Determine the [X, Y] coordinate at the center of the cell enclosing the given text.  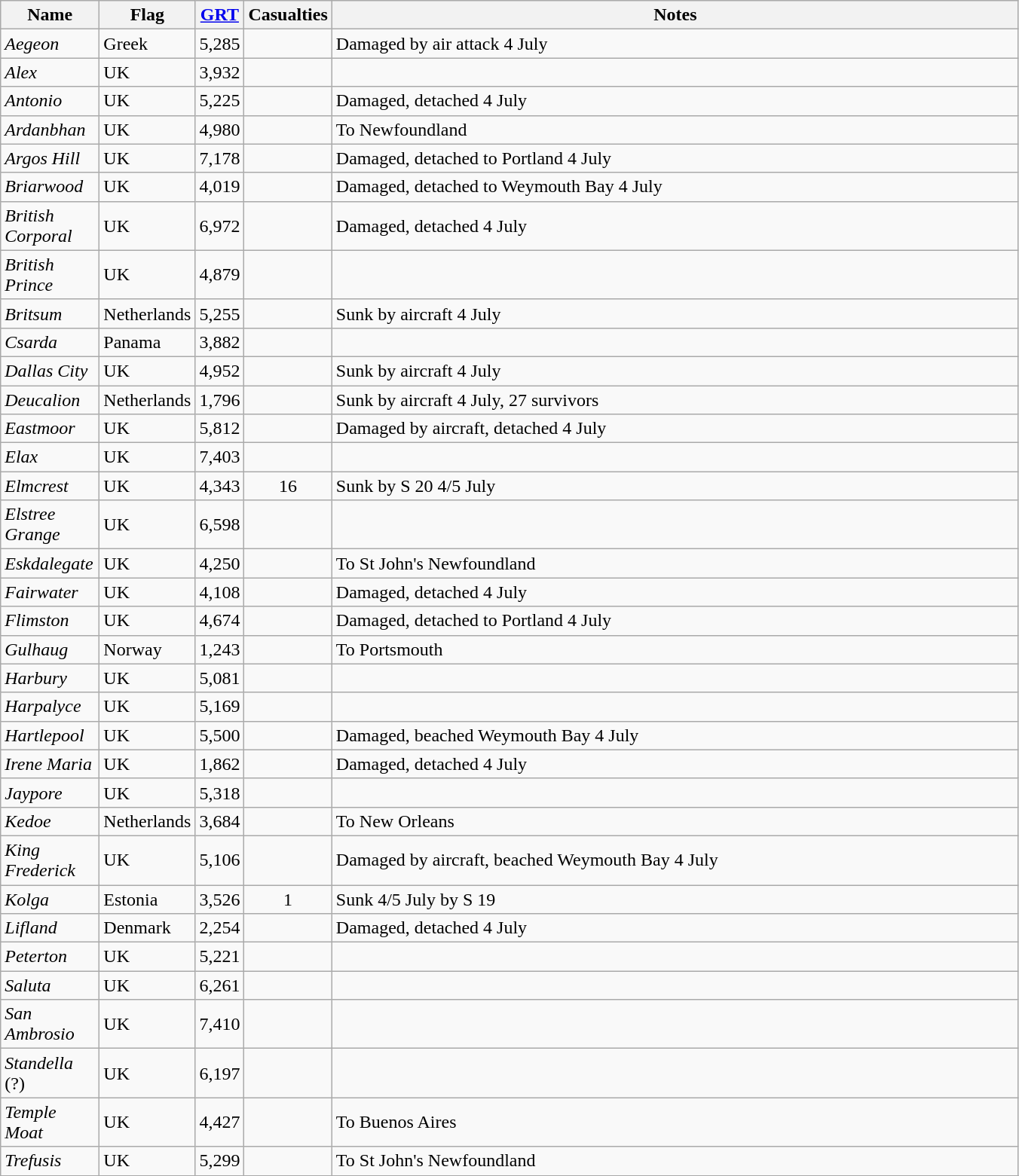
4,343 [220, 486]
16 [288, 486]
Harpalyce [50, 707]
4,879 [220, 274]
Standella (?) [50, 1073]
1 [288, 899]
King Frederick [50, 860]
To Portsmouth [675, 649]
2,254 [220, 928]
Gulhaug [50, 649]
Norway [148, 649]
Eskdalegate [50, 564]
Sunk by S 20 4/5 July [675, 486]
Flag [148, 15]
Name [50, 15]
To Newfoundland [675, 130]
Damaged, detached to Weymouth Bay 4 July [675, 187]
GRT [220, 15]
Damaged by aircraft, beached Weymouth Bay 4 July [675, 860]
1,796 [220, 400]
Eastmoor [50, 429]
Hartlepool [50, 735]
Alex [50, 72]
1,243 [220, 649]
6,261 [220, 985]
Aegeon [50, 44]
4,250 [220, 564]
7,178 [220, 158]
Ardanbhan [50, 130]
Lifland [50, 928]
Kolga [50, 899]
Notes [675, 15]
To Buenos Aires [675, 1123]
British Prince [50, 274]
Damaged by aircraft, detached 4 July [675, 429]
Irene Maria [50, 764]
Fairwater [50, 592]
5,299 [220, 1161]
Csarda [50, 342]
4,952 [220, 371]
Greek [148, 44]
Flimston [50, 621]
Damaged by air attack 4 July [675, 44]
Argos Hill [50, 158]
4,980 [220, 130]
Damaged, beached Weymouth Bay 4 July [675, 735]
4,427 [220, 1123]
7,403 [220, 457]
4,674 [220, 621]
4,108 [220, 592]
3,684 [220, 821]
6,972 [220, 226]
British Corporal [50, 226]
Jaypore [50, 793]
Sunk 4/5 July by S 19 [675, 899]
To New Orleans [675, 821]
5,081 [220, 678]
Elax [50, 457]
1,862 [220, 764]
5,106 [220, 860]
Harbury [50, 678]
5,255 [220, 313]
5,225 [220, 101]
6,598 [220, 524]
Saluta [50, 985]
Trefusis [50, 1161]
Elmcrest [50, 486]
Casualties [288, 15]
5,169 [220, 707]
San Ambrosio [50, 1025]
Deucalion [50, 400]
Antonio [50, 101]
Dallas City [50, 371]
6,197 [220, 1073]
5,285 [220, 44]
7,410 [220, 1025]
5,812 [220, 429]
5,500 [220, 735]
Sunk by aircraft 4 July, 27 survivors [675, 400]
Britsum [50, 313]
5,221 [220, 957]
Estonia [148, 899]
3,882 [220, 342]
Briarwood [50, 187]
Denmark [148, 928]
Temple Moat [50, 1123]
Kedoe [50, 821]
Elstree Grange [50, 524]
Panama [148, 342]
3,526 [220, 899]
3,932 [220, 72]
5,318 [220, 793]
Peterton [50, 957]
4,019 [220, 187]
